Determine the (x, y) coordinate at the center of the cell enclosing the given text.  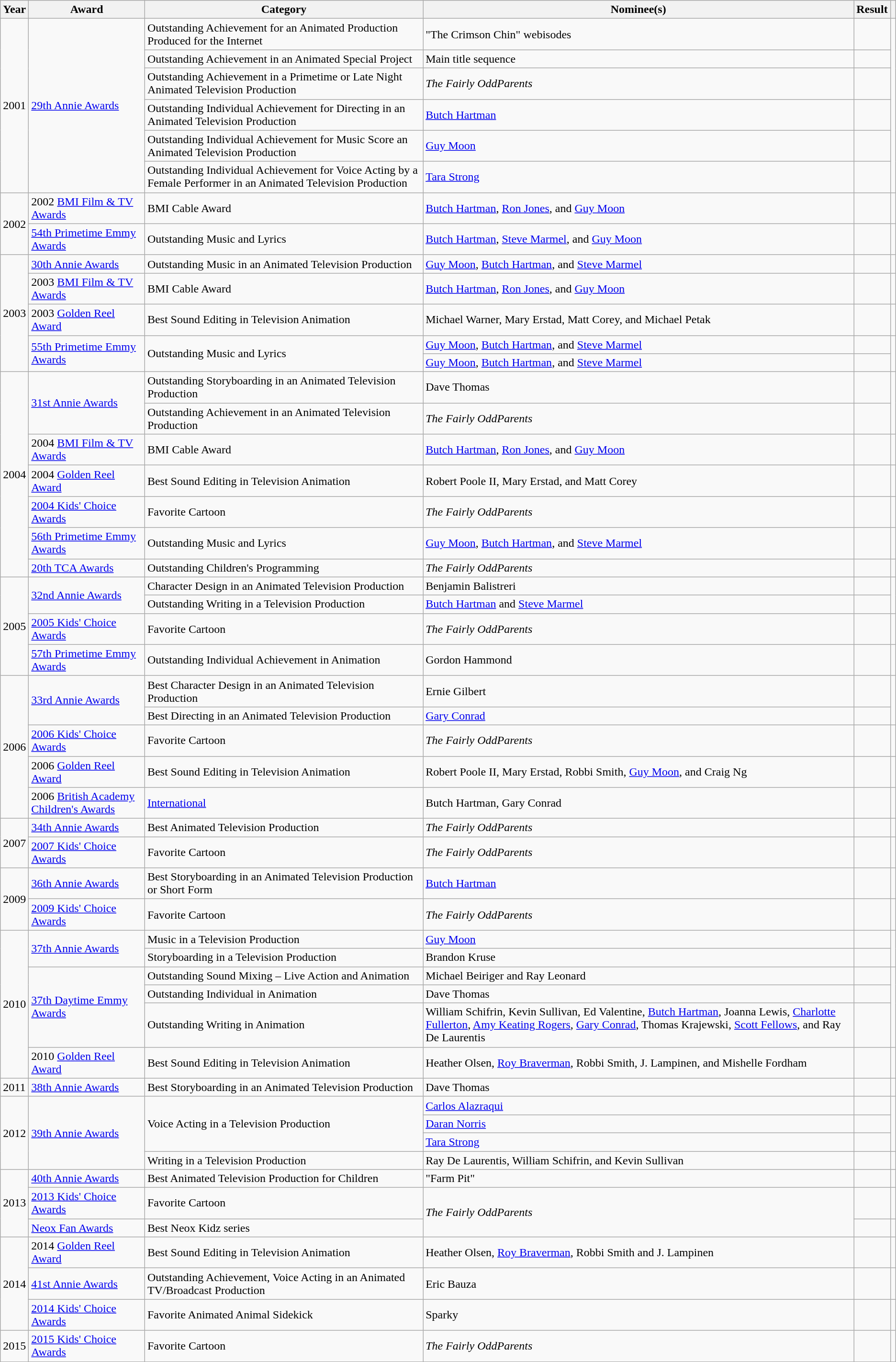
Daran Norris (638, 1124)
Heather Olsen, Roy Braverman, Robbi Smith, J. Lampinen, and Mishelle Fordham (638, 1063)
Best Animated Television Production for Children (283, 1179)
39th Annie Awards (87, 1133)
Outstanding Individual Achievement for Directing in an Animated Television Production (283, 115)
Award (87, 10)
Best Animated Television Production (283, 828)
2011 (14, 1087)
Outstanding Individual Achievement for Voice Acting by a Female Performer in an Animated Television Production (283, 177)
31st Annie Awards (87, 403)
2003 Golden Reel Award (87, 320)
2004 Golden Reel Award (87, 481)
Outstanding Music in an Animated Television Production (283, 264)
2010 Golden Reel Award (87, 1063)
Result (872, 10)
Outstanding Achievement for an Animated Production Produced for the Internet (283, 34)
Best Storyboarding in an Animated Television Production (283, 1087)
"Farm Pit" (638, 1179)
Main title sequence (638, 59)
57th Primetime Emmy Awards (87, 660)
37th Annie Awards (87, 948)
37th Daytime Emmy Awards (87, 1007)
2006 Golden Reel Award (87, 772)
Heather Olsen, Roy Braverman, Robbi Smith and J. Lampinen (638, 1252)
2006 British Academy Children's Awards (87, 803)
Category (283, 10)
2015 (14, 1346)
36th Annie Awards (87, 884)
Michael Warner, Mary Erstad, Matt Corey, and Michael Petak (638, 320)
Butch Hartman, Steve Marmel, and Guy Moon (638, 239)
Robert Poole II, Mary Erstad, and Matt Corey (638, 481)
2006 (14, 747)
Ernie Gilbert (638, 691)
2013 Kids' Choice Awards (87, 1204)
33rd Annie Awards (87, 700)
Music in a Television Production (283, 939)
Butch Hartman, Gary Conrad (638, 803)
Robert Poole II, Mary Erstad, Robbi Smith, Guy Moon, and Craig Ng (638, 772)
2002 (14, 224)
40th Annie Awards (87, 1179)
Year (14, 10)
Outstanding Writing in a Television Production (283, 604)
Nominee(s) (638, 10)
2007 (14, 844)
Gordon Hammond (638, 660)
2013 (14, 1204)
20th TCA Awards (87, 568)
41st Annie Awards (87, 1284)
Best Neox Kidz series (283, 1228)
Outstanding Sound Mixing – Live Action and Animation (283, 976)
Outstanding Achievement in an Animated Special Project (283, 59)
Eric Bauza (638, 1284)
"The Crimson Chin" webisodes (638, 34)
2014 (14, 1284)
32nd Annie Awards (87, 595)
Outstanding Achievement in an Animated Television Production (283, 418)
2006 Kids' Choice Awards (87, 740)
30th Annie Awards (87, 264)
Outstanding Storyboarding in an Animated Television Production (283, 388)
2004 (14, 474)
Gary Conrad (638, 716)
Neox Fan Awards (87, 1228)
Outstanding Individual Achievement for Music Score an Animated Television Production (283, 146)
Storyboarding in a Television Production (283, 957)
56th Primetime Emmy Awards (87, 543)
Character Design in an Animated Television Production (283, 586)
Best Storyboarding in an Animated Television Production or Short Form (283, 884)
2014 Kids' Choice Awards (87, 1315)
55th Primetime Emmy Awards (87, 353)
International (283, 803)
2005 Kids' Choice Awards (87, 629)
38th Annie Awards (87, 1087)
Writing in a Television Production (283, 1160)
Michael Beiriger and Ray Leonard (638, 976)
Favorite Animated Animal Sidekick (283, 1315)
2002 BMI Film & TV Awards (87, 208)
Brandon Kruse (638, 957)
Outstanding Individual Achievement in Animation (283, 660)
Carlos Alazraqui (638, 1105)
2004 BMI Film & TV Awards (87, 450)
2001 (14, 105)
Ray De Laurentis, William Schifrin, and Kevin Sullivan (638, 1160)
2014 Golden Reel Award (87, 1252)
34th Annie Awards (87, 828)
2003 BMI Film & TV Awards (87, 288)
Voice Acting in a Television Production (283, 1124)
Best Directing in an Animated Television Production (283, 716)
Outstanding Achievement, Voice Acting in an Animated TV/Broadcast Production (283, 1284)
2009 Kids' Choice Awards (87, 914)
2003 (14, 313)
2005 (14, 626)
2007 Kids' Choice Awards (87, 852)
2012 (14, 1133)
2015 Kids' Choice Awards (87, 1346)
Benjamin Balistreri (638, 586)
Sparky (638, 1315)
54th Primetime Emmy Awards (87, 239)
2010 (14, 1004)
2009 (14, 899)
29th Annie Awards (87, 105)
Outstanding Individual in Animation (283, 994)
Best Character Design in an Animated Television Production (283, 691)
Butch Hartman and Steve Marmel (638, 604)
Outstanding Writing in Animation (283, 1025)
2004 Kids' Choice Awards (87, 512)
Outstanding Achievement in a Primetime or Late Night Animated Television Production (283, 83)
Outstanding Children's Programming (283, 568)
